Provide the [x, y] coordinate of the cell's center where the given text is located.  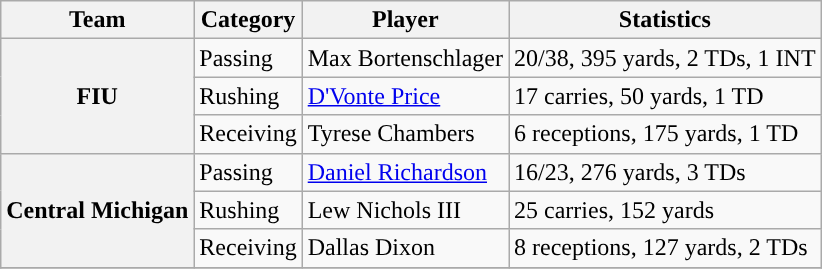
Category [248, 20]
Dallas Dixon [405, 248]
17 carries, 50 yards, 1 TD [666, 96]
D'Vonte Price [405, 96]
6 receptions, 175 yards, 1 TD [666, 134]
20/38, 395 yards, 2 TDs, 1 INT [666, 58]
Player [405, 20]
25 carries, 152 yards [666, 210]
Daniel Richardson [405, 172]
16/23, 276 yards, 3 TDs [666, 172]
Lew Nichols III [405, 210]
Team [98, 20]
FIU [98, 96]
8 receptions, 127 yards, 2 TDs [666, 248]
Statistics [666, 20]
Tyrese Chambers [405, 134]
Central Michigan [98, 210]
Max Bortenschlager [405, 58]
